For the text-containing cell, return its midpoint in (X, Y) coordinate format. 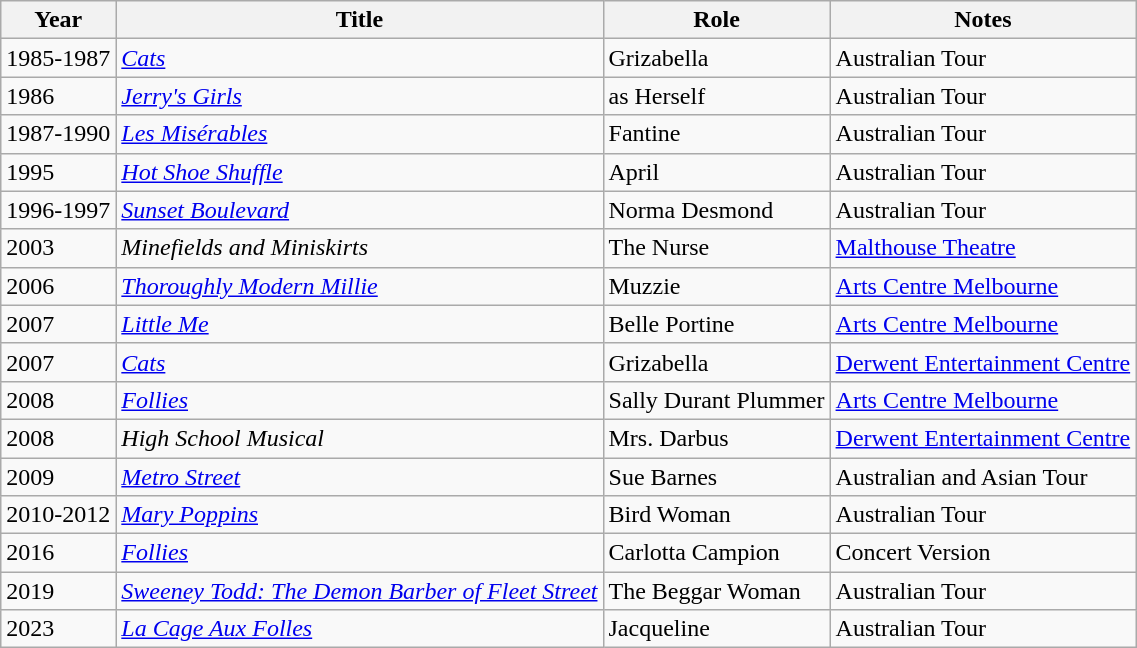
2016 (58, 553)
Bird Woman (716, 515)
Jacqueline (716, 629)
Role (716, 20)
Year (58, 20)
The Nurse (716, 248)
2010-2012 (58, 515)
2023 (58, 629)
Belle Portine (716, 324)
2019 (58, 591)
Sally Durant Plummer (716, 400)
La Cage Aux Folles (360, 629)
2006 (58, 286)
Australian and Asian Tour (983, 477)
Hot Shoe Shuffle (360, 172)
1987-1990 (58, 134)
Fantine (716, 134)
Metro Street (360, 477)
Carlotta Campion (716, 553)
April (716, 172)
Notes (983, 20)
Little Me (360, 324)
High School Musical (360, 438)
Les Misérables (360, 134)
1995 (58, 172)
Muzzie (716, 286)
1986 (58, 96)
The Beggar Woman (716, 591)
1996-1997 (58, 210)
Jerry's Girls (360, 96)
Thoroughly Modern Millie (360, 286)
Mary Poppins (360, 515)
Mrs. Darbus (716, 438)
Sweeney Todd: The Demon Barber of Fleet Street (360, 591)
Malthouse Theatre (983, 248)
Sue Barnes (716, 477)
1985-1987 (58, 58)
Sunset Boulevard (360, 210)
2003 (58, 248)
Norma Desmond (716, 210)
as Herself (716, 96)
Concert Version (983, 553)
Minefields and Miniskirts (360, 248)
2009 (58, 477)
Title (360, 20)
